For the text-containing cell, return its midpoint in [X, Y] coordinate format. 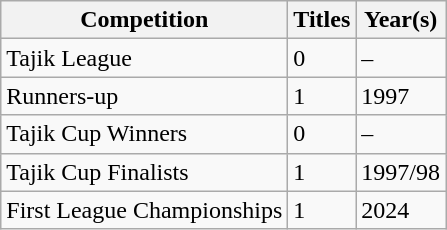
1997/98 [401, 172]
2024 [401, 210]
1997 [401, 96]
Tajik League [144, 58]
Tajik Cup Finalists [144, 172]
Tajik Cup Winners [144, 134]
First League Championships [144, 210]
Titles [322, 20]
Competition [144, 20]
Year(s) [401, 20]
Runners-up [144, 96]
